Identify which cell holds the provided text, then report its (X, Y) central coordinate. 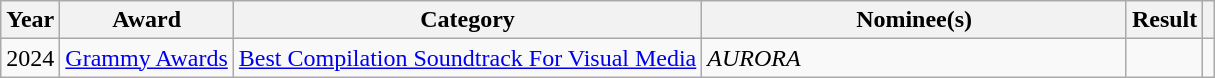
2024 (30, 58)
Year (30, 20)
AURORA (914, 58)
Best Compilation Soundtrack For Visual Media (467, 58)
Nominee(s) (914, 20)
Award (147, 20)
Grammy Awards (147, 58)
Category (467, 20)
Result (1164, 20)
